For the text-containing cell, return its midpoint in [x, y] coordinate format. 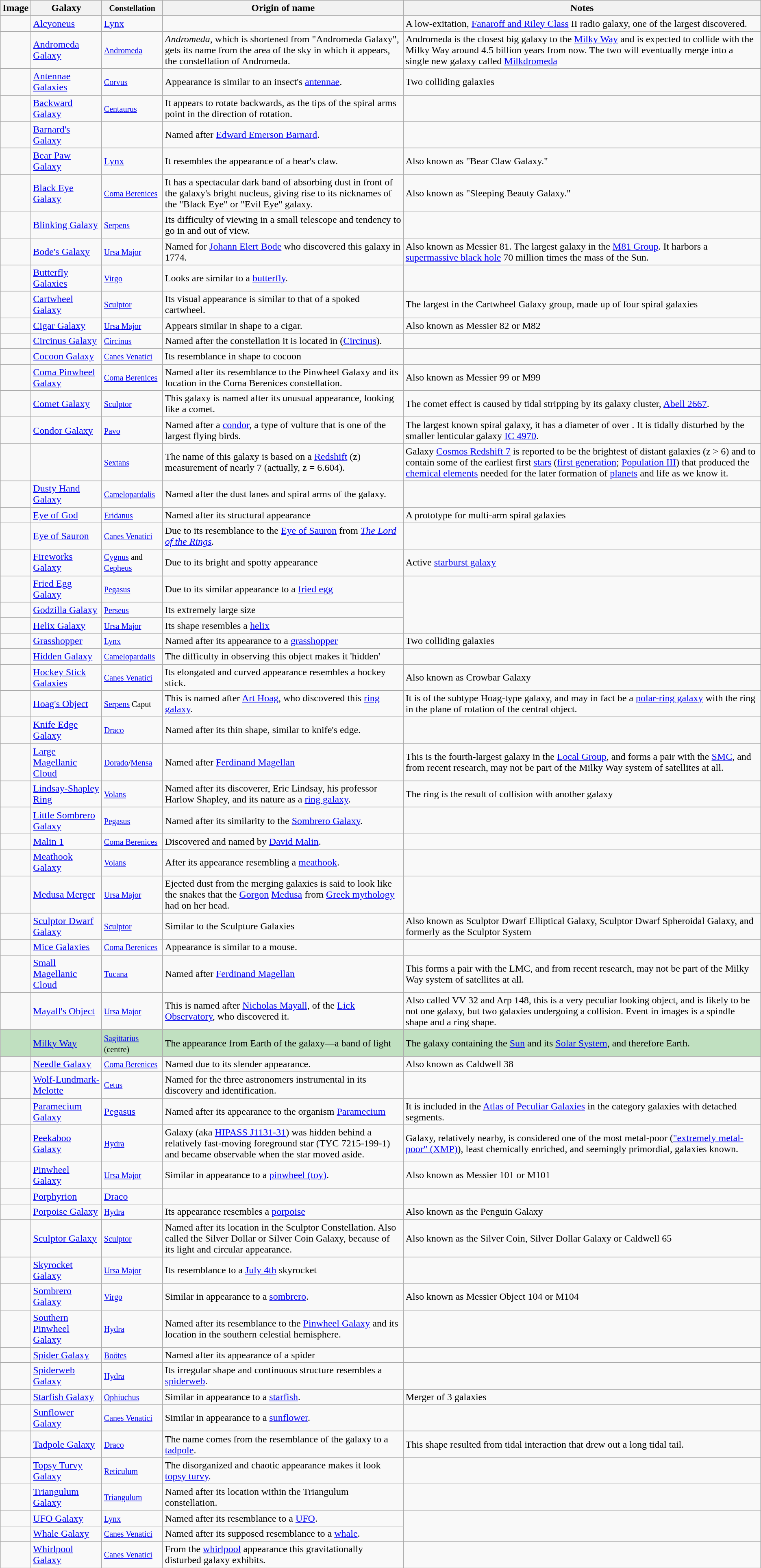
Also known as Messier 82 or M82 [582, 326]
Large Magellanic Cloud [66, 762]
Peekaboo Galaxy [66, 1144]
Galaxy [66, 8]
Origin of name [283, 8]
Cigar Galaxy [66, 326]
Named after its similarity to the Sombrero Galaxy. [283, 820]
This galaxy is named after its unusual appearance, looking like a comet. [283, 404]
Named after its location within the Triangulum constellation. [283, 1497]
Similar in appearance to a sombrero. [283, 1297]
Named after a condor, a type of vulture that is one of the largest flying birds. [283, 430]
Grasshopper [66, 641]
Cartwheel Galaxy [66, 304]
Blinking Galaxy [66, 225]
It is of the subtype Hoag-type galaxy, and may in fact be a polar-ring galaxy with the ring in the plane of rotation of the central object. [582, 704]
Named after its appearance to a grasshopper [283, 641]
Southern Pinwheel Galaxy [66, 1329]
The name of this galaxy is based on a Redshift (z) measurement of nearly 7 (actually, z = 6.604). [283, 462]
Named for Johann Elert Bode who discovered this galaxy in 1774. [283, 251]
Barnard's Galaxy [66, 135]
Serpens [132, 225]
Cetus [132, 1085]
Also known as Caldwell 38 [582, 1064]
Reticulum [132, 1471]
Named after its thin shape, similar to knife's edge. [283, 730]
Named after the dust lanes and spiral arms of the galaxy. [283, 494]
Also known as "Bear Claw Galaxy." [582, 161]
Also known as Crowbar Galaxy [582, 677]
Named after its resemblance to the Pinwheel Galaxy and its location in the Coma Berenices constellation. [283, 377]
Meathook Galaxy [66, 863]
The largest in the Cartwheel Galaxy group, made up of four spiral galaxies [582, 304]
Fireworks Galaxy [66, 563]
Also known as the Penguin Galaxy [582, 1212]
Serpens Caput [132, 704]
Malin 1 [66, 842]
Named after its discoverer, Eric Lindsay, his professor Harlow Shapley, and its nature as a ring galaxy. [283, 794]
Sunflower Galaxy [66, 1418]
Similar in appearance to a sunflower. [283, 1418]
Fried Egg Galaxy [66, 589]
Named after its appearance to the organism Paramecium [283, 1111]
Eye of God [66, 515]
Circinus Galaxy [66, 341]
Its visual appearance is similar to that of a spoked cartwheel. [283, 304]
Due to its similar appearance to a fried egg [283, 589]
The name comes from the resemblance of the galaxy to a tadpole. [283, 1444]
Circinus [132, 341]
Dorado/Mensa [132, 762]
The difficulty in observing this object makes it 'hidden' [283, 656]
Eye of Sauron [66, 536]
Its irregular shape and continuous structure resembles a spiderweb. [283, 1376]
Named after Edward Emerson Barnard. [283, 135]
Antennae Galaxies [66, 82]
Appearance is similar to a mouse. [283, 947]
Sextans [132, 462]
Lindsay-Shapley Ring [66, 794]
Tucana [132, 974]
Backward Galaxy [66, 108]
This shape resulted from tidal interaction that drew out a long tidal tail. [582, 1444]
The ring is the result of collision with another galaxy [582, 794]
Porphyrion [66, 1196]
Image [15, 8]
Named after its appearance of a spider [283, 1355]
Also known as "Sleeping Beauty Galaxy." [582, 193]
Black Eye Galaxy [66, 193]
Alcyoneus [66, 24]
Whale Galaxy [66, 1534]
Spider Galaxy [66, 1355]
This is named after Nicholas Mayall, of the Lick Observatory, who discovered it. [283, 1011]
Bear Paw Galaxy [66, 161]
Its appearance resembles a porpoise [283, 1212]
Similar in appearance to a pinwheel (toy). [283, 1176]
Similar in appearance to a starfish. [283, 1397]
Centaurus [132, 108]
Paramecium Galaxy [66, 1111]
Needle Galaxy [66, 1064]
Also known as Sculptor Dwarf Elliptical Galaxy, Sculptor Dwarf Spheroidal Galaxy, and formerly as the Sculptor System [582, 926]
Named after its supposed resemblance to a whale. [283, 1534]
It is included in the Atlas of Peculiar Galaxies in the category galaxies with detached segments. [582, 1111]
Helix Galaxy [66, 625]
Hidden Galaxy [66, 656]
The galaxy containing the Sun and its Solar System, and therefore Earth. [582, 1043]
Hoag's Object [66, 704]
Triangulum Galaxy [66, 1497]
Coma Pinwheel Galaxy [66, 377]
Cocoon Galaxy [66, 357]
It resembles the appearance of a bear's claw. [283, 161]
Mayall's Object [66, 1011]
Its difficulty of viewing in a small telescope and tendency to go in and out of view. [283, 225]
Named for the three astronomers instrumental in its discovery and identification. [283, 1085]
Dusty Hand Galaxy [66, 494]
Also known as Messier 81. The largest galaxy in the M81 Group. It harbors a supermassive black hole 70 million times the mass of the Sun. [582, 251]
UFO Galaxy [66, 1518]
Tadpole Galaxy [66, 1444]
Perseus [132, 610]
Whirlpool Galaxy [66, 1555]
Due to its bright and spotty appearance [283, 563]
Little Sombrero Galaxy [66, 820]
This is named after Art Hoag, who discovered this ring galaxy. [283, 704]
Due to its resemblance to the Eye of Sauron from The Lord of the Rings. [283, 536]
Named due to its slender appearance. [283, 1064]
Its resemblance to a July 4th skyrocket [283, 1270]
Sculptor Galaxy [66, 1238]
Condor Galaxy [66, 430]
Active starburst galaxy [582, 563]
The largest known spiral galaxy, it has a diameter of over . It is tidally disturbed by the smaller lenticular galaxy IC 4970. [582, 430]
Eridanus [132, 515]
Sagittarius (centre) [132, 1043]
Also known as Messier 99 or M99 [582, 377]
Also known as Messier 101 or M101 [582, 1176]
Hockey Stick Galaxies [66, 677]
Named after the constellation it is located in (Circinus). [283, 341]
Milky Way [66, 1043]
Its shape resembles a helix [283, 625]
Also known as Messier Object 104 or M104 [582, 1297]
Pavo [132, 430]
Pinwheel Galaxy [66, 1176]
Boötes [132, 1355]
Skyrocket Galaxy [66, 1270]
Its extremely large size [283, 610]
Named after its structural appearance [283, 515]
Medusa Merger [66, 894]
Knife Edge Galaxy [66, 730]
Appears similar in shape to a cigar. [283, 326]
Appearance is similar to an insect's antennae. [283, 82]
Ejected dust from the merging galaxies is said to look like the snakes that the Gorgon Medusa from Greek mythology had on her head. [283, 894]
Starfish Galaxy [66, 1397]
Ophiuchus [132, 1397]
Andromeda Galaxy [66, 50]
It appears to rotate backwards, as the tips of the spiral arms point in the direction of rotation. [283, 108]
A low-exitation, Fanaroff and Riley Class II radio galaxy, one of the largest discovered. [582, 24]
Topsy Turvy Galaxy [66, 1471]
Constellation [132, 8]
Sombrero Galaxy [66, 1297]
Also known as the Silver Coin, Silver Dollar Galaxy or Caldwell 65 [582, 1238]
The comet effect is caused by tidal stripping by its galaxy cluster, Abell 2667. [582, 404]
Andromeda, which is shortened from "Andromeda Galaxy", gets its name from the area of the sky in which it appears, the constellation of Andromeda. [283, 50]
The appearance from Earth of the galaxy—a band of light [283, 1043]
Small Magellanic Cloud [66, 974]
Comet Galaxy [66, 404]
Similar to the Sculpture Galaxies [283, 926]
Godzilla Galaxy [66, 610]
Cygnus and Cepheus [132, 563]
Andromeda [132, 50]
A prototype for multi-arm spiral galaxies [582, 515]
After its appearance resembling a meathook. [283, 863]
Corvus [132, 82]
Wolf-Lundmark-Melotte [66, 1085]
From the whirlpool appearance this gravitationally disturbed galaxy exhibits. [283, 1555]
Looks are similar to a butterfly. [283, 278]
Merger of 3 galaxies [582, 1397]
Named after its resemblance to the Pinwheel Galaxy and its location in the southern celestial hemisphere. [283, 1329]
The disorganized and chaotic appearance makes it look topsy turvy. [283, 1471]
Triangulum [132, 1497]
Its elongated and curved appearance resembles a hockey stick. [283, 677]
Butterfly Galaxies [66, 278]
Notes [582, 8]
This forms a pair with the LMC, and from recent research, may not be part of the Milky Way system of satellites at all. [582, 974]
Porpoise Galaxy [66, 1212]
Bode's Galaxy [66, 251]
Mice Galaxies [66, 947]
Named after its resemblance to a UFO. [283, 1518]
Sculptor Dwarf Galaxy [66, 926]
Spiderweb Galaxy [66, 1376]
Its resemblance in shape to cocoon [283, 357]
Discovered and named by David Malin. [283, 842]
